Provide the (x, y) coordinate of the cell's center where the given text is located.  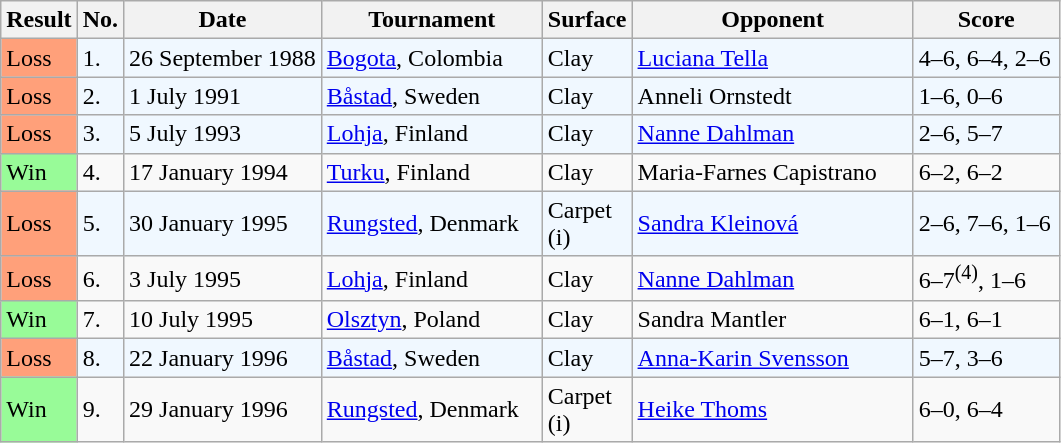
Olsztyn, Poland (432, 320)
29 January 1996 (223, 410)
Turku, Finland (432, 172)
10 July 1995 (223, 320)
5. (100, 224)
Tournament (432, 20)
22 January 1996 (223, 358)
2–6, 5–7 (986, 134)
Opponent (772, 20)
7. (100, 320)
30 January 1995 (223, 224)
Result (39, 20)
Anna-Karin Svensson (772, 358)
Luciana Tella (772, 58)
6–2, 6–2 (986, 172)
2–6, 7–6, 1–6 (986, 224)
6–0, 6–4 (986, 410)
5–7, 3–6 (986, 358)
Surface (587, 20)
1 July 1991 (223, 96)
Heike Thoms (772, 410)
6–7(4), 1–6 (986, 278)
Sandra Kleinová (772, 224)
5 July 1993 (223, 134)
3 July 1995 (223, 278)
4–6, 6–4, 2–6 (986, 58)
1. (100, 58)
1–6, 0–6 (986, 96)
Score (986, 20)
Bogota, Colombia (432, 58)
6. (100, 278)
6–1, 6–1 (986, 320)
Date (223, 20)
Maria-Farnes Capistrano (772, 172)
26 September 1988 (223, 58)
Sandra Mantler (772, 320)
4. (100, 172)
17 January 1994 (223, 172)
No. (100, 20)
Anneli Ornstedt (772, 96)
2. (100, 96)
3. (100, 134)
9. (100, 410)
8. (100, 358)
